Return the [x, y] coordinate for the center point of the cell that contains the specified text.  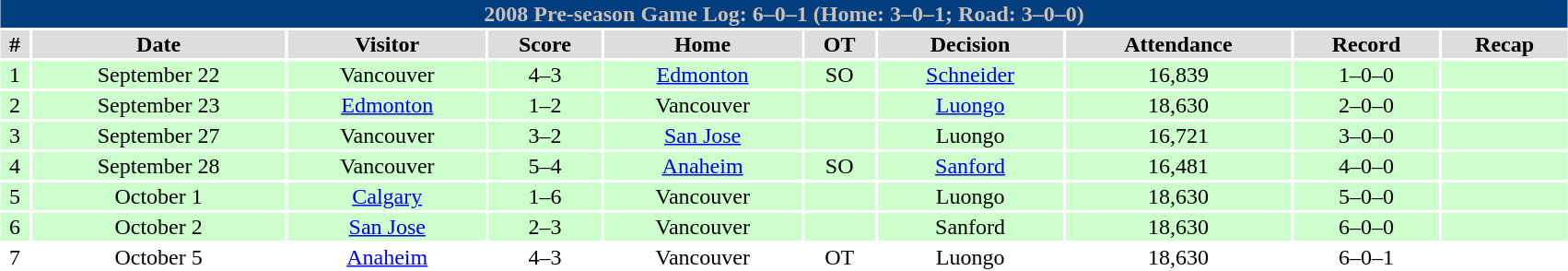
Decision [969, 44]
Home [702, 44]
September 23 [158, 105]
1–0–0 [1366, 75]
September 22 [158, 75]
2008 Pre-season Game Log: 6–0–1 (Home: 3–0–1; Road: 3–0–0) [784, 14]
5–4 [545, 166]
Recap [1504, 44]
2–0–0 [1366, 105]
Visitor [387, 44]
October 2 [158, 227]
4 [15, 166]
2 [15, 105]
7 [15, 257]
16,721 [1179, 135]
Score [545, 44]
16,481 [1179, 166]
6–0–1 [1366, 257]
Attendance [1179, 44]
Date [158, 44]
September 27 [158, 135]
1–6 [545, 196]
1–2 [545, 105]
3–0–0 [1366, 135]
6–0–0 [1366, 227]
2–3 [545, 227]
October 5 [158, 257]
Schneider [969, 75]
1 [15, 75]
3 [15, 135]
3–2 [545, 135]
October 1 [158, 196]
4–0–0 [1366, 166]
5–0–0 [1366, 196]
6 [15, 227]
16,839 [1179, 75]
# [15, 44]
Record [1366, 44]
September 28 [158, 166]
Calgary [387, 196]
5 [15, 196]
